Identify which cell holds the provided text, then report its [x, y] central coordinate. 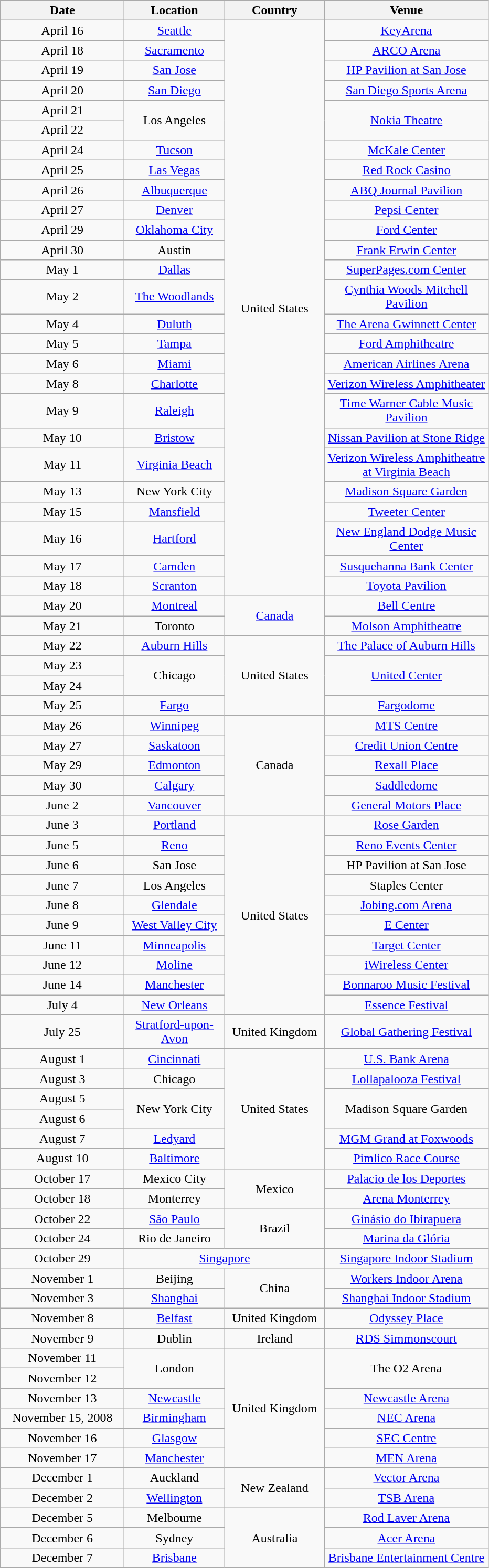
McKale Center [406, 150]
SuperPages.com Center [406, 270]
The O2 Arena [406, 1368]
April 24 [62, 150]
Singapore Indoor Stadium [406, 1258]
August 3 [62, 1079]
August 5 [62, 1099]
Wellington [174, 1498]
July 4 [62, 1005]
December 7 [62, 1558]
Pimlico Race Course [406, 1159]
Nokia Theatre [406, 120]
The Palace of Auburn Hills [406, 646]
June 7 [62, 885]
May 22 [62, 646]
Australia [275, 1538]
October 18 [62, 1198]
Hartford [174, 539]
San Diego [174, 90]
Shanghai [174, 1299]
RDS Simmonscourt [406, 1338]
Vector Arena [406, 1478]
Frank Erwin Center [406, 250]
Montreal [174, 605]
Ford Amphitheatre [406, 344]
November 16 [62, 1438]
May 20 [62, 605]
Brisbane [174, 1558]
October 29 [62, 1258]
April 18 [62, 50]
Beijing [174, 1279]
Glasgow [174, 1438]
May 5 [62, 344]
New Orleans [174, 1005]
Essence Festival [406, 1005]
November 9 [62, 1338]
May 9 [62, 411]
May 6 [62, 364]
Sydney [174, 1538]
Susquehanna Bank Center [406, 566]
Birmingham [174, 1418]
Albuquerque [174, 190]
Newcastle [174, 1398]
Auburn Hills [174, 646]
Winnipeg [174, 726]
San Diego Sports Arena [406, 90]
May 25 [62, 706]
Ledyard [174, 1139]
Pepsi Center [406, 210]
Rio de Janeiro [174, 1238]
June 12 [62, 965]
Bell Centre [406, 605]
Reno Events Center [406, 845]
General Motors Place [406, 805]
Melbourne [174, 1518]
U.S. Bank Arena [406, 1059]
Tweeter Center [406, 512]
The Woodlands [174, 297]
MGM Grand at Foxwoods [406, 1139]
Marina da Glória [406, 1238]
Fargo [174, 706]
June 3 [62, 825]
Bonnaroo Music Festival [406, 985]
MTS Centre [406, 726]
Calgary [174, 785]
Vancouver [174, 805]
Workers Indoor Arena [406, 1279]
April 30 [62, 250]
November 1 [62, 1279]
Verizon Wireless Amphitheatre at Virginia Beach [406, 464]
November 11 [62, 1358]
July 25 [62, 1032]
NEC Arena [406, 1418]
November 15, 2008 [62, 1418]
Ginásio do Ibirapuera [406, 1218]
Brazil [275, 1228]
Las Vegas [174, 170]
May 10 [62, 438]
Glendale [174, 905]
Portland [174, 825]
Rose Garden [406, 825]
Verizon Wireless Amphitheater [406, 384]
Raleigh [174, 411]
ABQ Journal Pavilion [406, 190]
October 24 [62, 1238]
Camden [174, 566]
Acer Arena [406, 1538]
May 16 [62, 539]
Dallas [174, 270]
Date [62, 10]
Miami [174, 364]
Ford Center [406, 230]
November 8 [62, 1318]
June 6 [62, 865]
May 26 [62, 726]
London [174, 1368]
May 21 [62, 625]
iWireless Center [406, 965]
Target Center [406, 945]
November 17 [62, 1458]
Cynthia Woods Mitchell Pavilion [406, 297]
West Valley City [174, 925]
Sacramento [174, 50]
April 16 [62, 30]
American Airlines Arena [406, 364]
Virginia Beach [174, 464]
August 7 [62, 1139]
April 19 [62, 70]
August 10 [62, 1159]
Jobing.com Arena [406, 905]
May 15 [62, 512]
June 5 [62, 845]
May 2 [62, 297]
Ireland [275, 1338]
December 6 [62, 1538]
December 5 [62, 1518]
Duluth [174, 324]
Tucson [174, 150]
May 8 [62, 384]
Arena Monterrey [406, 1198]
Stratford-upon-Avon [174, 1032]
May 18 [62, 586]
April 27 [62, 210]
Reno [174, 845]
November 13 [62, 1398]
Dublin [174, 1338]
Singapore [225, 1258]
May 4 [62, 324]
Venue [406, 10]
Toronto [174, 625]
Bristow [174, 438]
Belfast [174, 1318]
Baltimore [174, 1159]
Brisbane Entertainment Centre [406, 1558]
Denver [174, 210]
Cincinnati [174, 1059]
Minneapolis [174, 945]
November 3 [62, 1299]
May 1 [62, 270]
Country [275, 10]
April 22 [62, 130]
Global Gathering Festival [406, 1032]
Mexico City [174, 1178]
May 13 [62, 492]
Location [174, 10]
SEC Centre [406, 1438]
April 20 [62, 90]
MEN Arena [406, 1458]
Monterrey [174, 1198]
TSB Arena [406, 1498]
November 12 [62, 1378]
Red Rock Casino [406, 170]
Odyssey Place [406, 1318]
China [275, 1289]
June 8 [62, 905]
São Paulo [174, 1218]
December 1 [62, 1478]
Oklahoma City [174, 230]
May 11 [62, 464]
Toyota Pavilion [406, 586]
Credit Union Centre [406, 745]
Staples Center [406, 885]
May 24 [62, 686]
May 27 [62, 745]
May 29 [62, 765]
April 21 [62, 110]
August 1 [62, 1059]
Saddledome [406, 785]
Lollapalooza Festival [406, 1079]
United Center [406, 676]
Shanghai Indoor Stadium [406, 1299]
May 23 [62, 666]
Rexall Place [406, 765]
Molson Amphitheatre [406, 625]
E Center [406, 925]
June 2 [62, 805]
Edmonton [174, 765]
Fargodome [406, 706]
ARCO Arena [406, 50]
April 26 [62, 190]
New England Dodge Music Center [406, 539]
Saskatoon [174, 745]
KeyArena [406, 30]
June 9 [62, 925]
Auckland [174, 1478]
October 22 [62, 1218]
Tampa [174, 344]
Austin [174, 250]
Scranton [174, 586]
April 25 [62, 170]
Seattle [174, 30]
June 11 [62, 945]
June 14 [62, 985]
The Arena Gwinnett Center [406, 324]
Mexico [275, 1188]
Charlotte [174, 384]
Moline [174, 965]
May 17 [62, 566]
Rod Laver Arena [406, 1518]
Palacio de los Deportes [406, 1178]
Nissan Pavilion at Stone Ridge [406, 438]
December 2 [62, 1498]
Mansfield [174, 512]
Newcastle Arena [406, 1398]
New Zealand [275, 1488]
October 17 [62, 1178]
May 30 [62, 785]
April 29 [62, 230]
August 6 [62, 1119]
Time Warner Cable Music Pavilion [406, 411]
